Return [X, Y] of the center of cell containing provided text 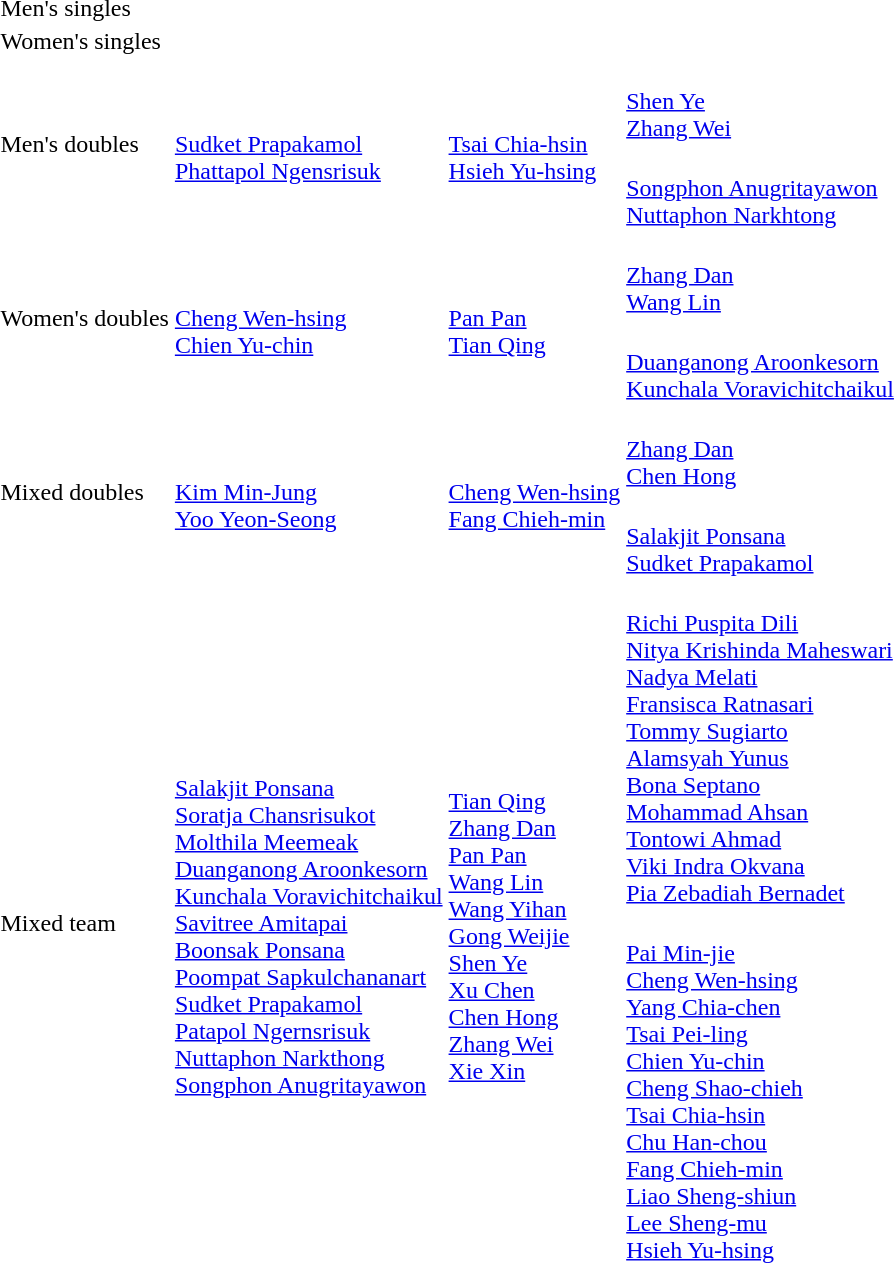
Cheng Wen-hsing Fang Chieh-min [534, 492]
Tsai Chia-hsin Hsieh Yu-hsing [534, 144]
Kim Min-Jung Yoo Yeon-Seong [308, 492]
Sudket Prapakamol Phattapol Ngensrisuk [308, 144]
Cheng Wen-hsing Chien Yu-chin [308, 318]
Pan Pan Tian Qing [534, 318]
